For the text-containing cell, return its midpoint in [x, y] coordinate format. 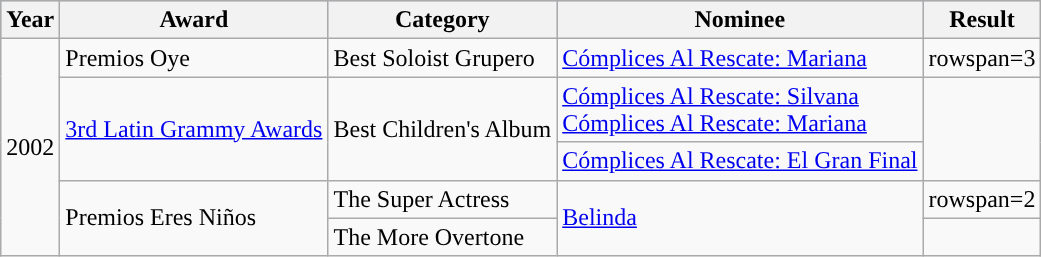
Cómplices Al Rescate: El Gran Final [740, 161]
Category [442, 20]
The More Overtone [442, 237]
Premios Eres Niños [194, 218]
Best Children's Album [442, 128]
Award [194, 20]
Result [982, 20]
Cómplices Al Rescate: Mariana [740, 58]
rowspan=2 [982, 199]
3rd Latin Grammy Awards [194, 128]
The Super Actress [442, 199]
Cómplices Al Rescate: SilvanaCómplices Al Rescate: Mariana [740, 110]
Premios Oye [194, 58]
rowspan=3 [982, 58]
Best Soloist Grupero [442, 58]
Year [30, 20]
Nominee [740, 20]
Belinda [740, 218]
2002 [30, 148]
